Detect which cell encompasses the target text, then output its (X, Y) center coordinate. 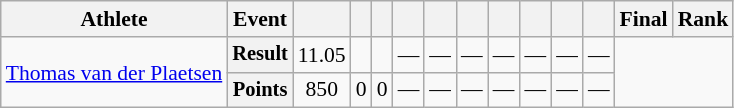
Event (260, 19)
Result (260, 55)
11.05 (322, 55)
Rank (704, 19)
Thomas van der Plaetsen (114, 72)
Points (260, 90)
850 (322, 90)
Final (644, 19)
Athlete (114, 19)
